Identify which cell holds the provided text, then report its [X, Y] central coordinate. 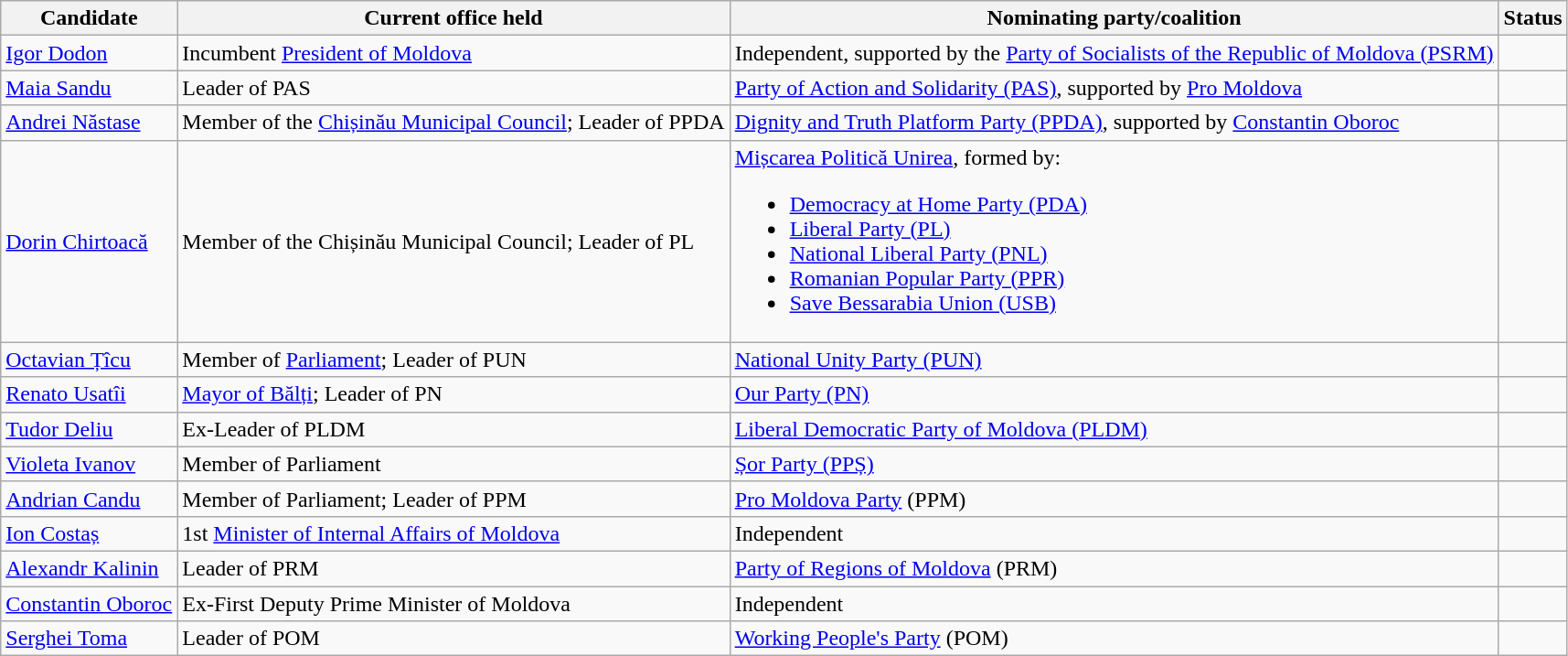
Andrian Candu [90, 499]
Maia Sandu [90, 88]
Ion Costaș [90, 533]
Candidate [90, 18]
Renato Usatîi [90, 394]
Mayor of Bălți; Leader of PN [453, 394]
Șor Party (PPȘ) [1114, 464]
Pro Moldova Party (PPM) [1114, 499]
Our Party (PN) [1114, 394]
Igor Dodon [90, 53]
Liberal Democratic Party of Moldova (PLDM) [1114, 429]
Member of the Chișinău Municipal Council; Leader of PL [453, 242]
Tudor Deliu [90, 429]
Dorin Chirtoacă [90, 242]
Violeta Ivanov [90, 464]
Working People's Party (POM) [1114, 639]
Constantin Oboroc [90, 603]
Status [1532, 18]
Octavian Țîcu [90, 360]
Member of the Chișinău Municipal Council; Leader of PPDA [453, 123]
Andrei Năstase [90, 123]
Alexandr Kalinin [90, 568]
Member of Parliament; Leader of PUN [453, 360]
Party of Regions of Moldova (PRM) [1114, 568]
1st Minister of Internal Affairs of Moldova [453, 533]
Dignity and Truth Platform Party (PPDA), supported by Constantin Oboroc [1114, 123]
Party of Action and Solidarity (PAS), supported by Pro Moldova [1114, 88]
Leader of PRM [453, 568]
Member of Parliament [453, 464]
Incumbent President of Moldova [453, 53]
Independent, supported by the Party of Socialists of the Republic of Moldova (PSRM) [1114, 53]
Ex-First Deputy Prime Minister of Moldova [453, 603]
Serghei Toma [90, 639]
Leader of POM [453, 639]
Nominating party/coalition [1114, 18]
Leader of PAS [453, 88]
Current office held [453, 18]
Ex-Leader of PLDM [453, 429]
Member of Parliament; Leader of PPM [453, 499]
National Unity Party (PUN) [1114, 360]
